Return the [x, y] coordinate for the center point of the cell that contains the specified text.  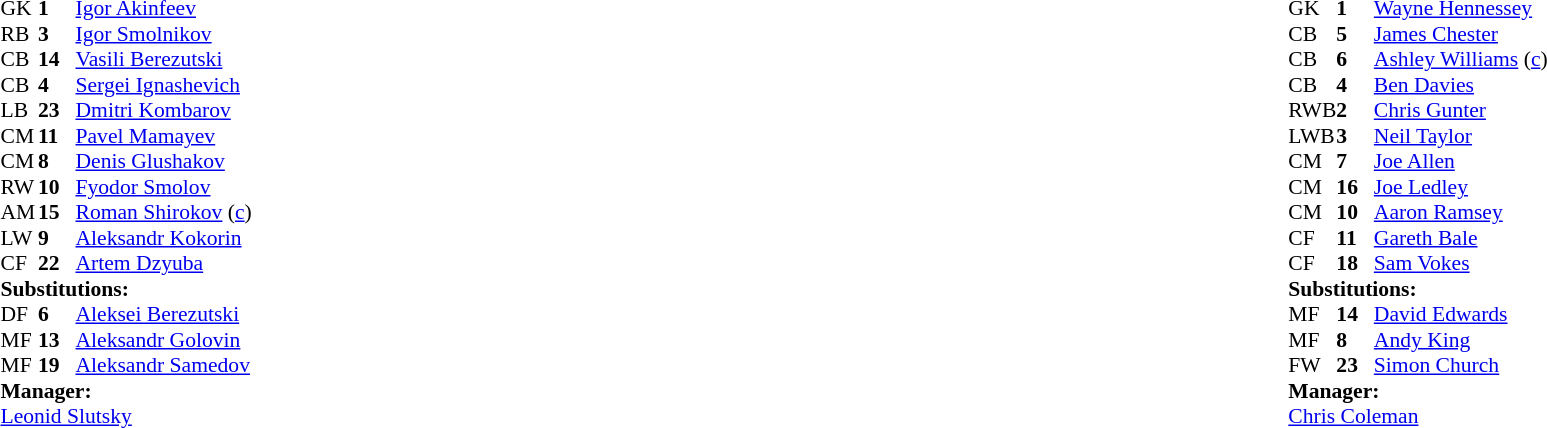
Aleksandr Kokorin [164, 238]
15 [57, 213]
9 [57, 238]
2 [1355, 111]
Aleksandr Golovin [164, 340]
RWB [1312, 111]
13 [57, 340]
Aleksandr Samedov [164, 365]
19 [57, 365]
AM [19, 213]
Igor Smolnikov [164, 34]
22 [57, 263]
FW [1312, 365]
5 [1355, 34]
DF [19, 315]
Fyodor Smolov [164, 187]
Denis Glushakov [164, 161]
Dmitri Kombarov [164, 111]
7 [1355, 161]
Aleksei Berezutski [164, 315]
LW [19, 238]
Pavel Mamayev [164, 136]
16 [1355, 187]
LB [19, 111]
18 [1355, 263]
Sergei Ignashevich [164, 85]
RW [19, 187]
Artem Dzyuba [164, 263]
RB [19, 34]
LWB [1312, 136]
Vasili Berezutski [164, 59]
Roman Shirokov (c) [164, 213]
